Find where the given text appears and provide that cell's center as [X, Y] coordinate. 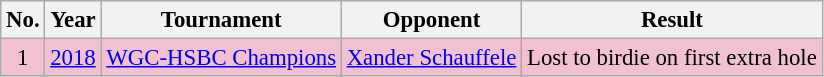
Opponent [431, 20]
Result [672, 20]
1 [23, 58]
Xander Schauffele [431, 58]
Lost to birdie on first extra hole [672, 58]
Tournament [221, 20]
Year [73, 20]
WGC-HSBC Champions [221, 58]
2018 [73, 58]
No. [23, 20]
